Find where the given text appears and provide that cell's center as (x, y) coordinate. 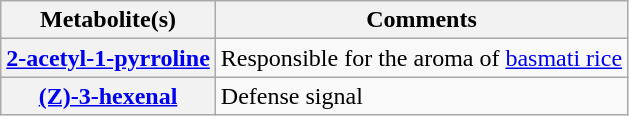
Responsible for the aroma of basmati rice (421, 58)
(Z)-3-hexenal (108, 96)
Defense signal (421, 96)
Comments (421, 20)
2-acetyl-1-pyrroline (108, 58)
Metabolite(s) (108, 20)
